Determine the (X, Y) coordinate at the center of the cell enclosing the given text.  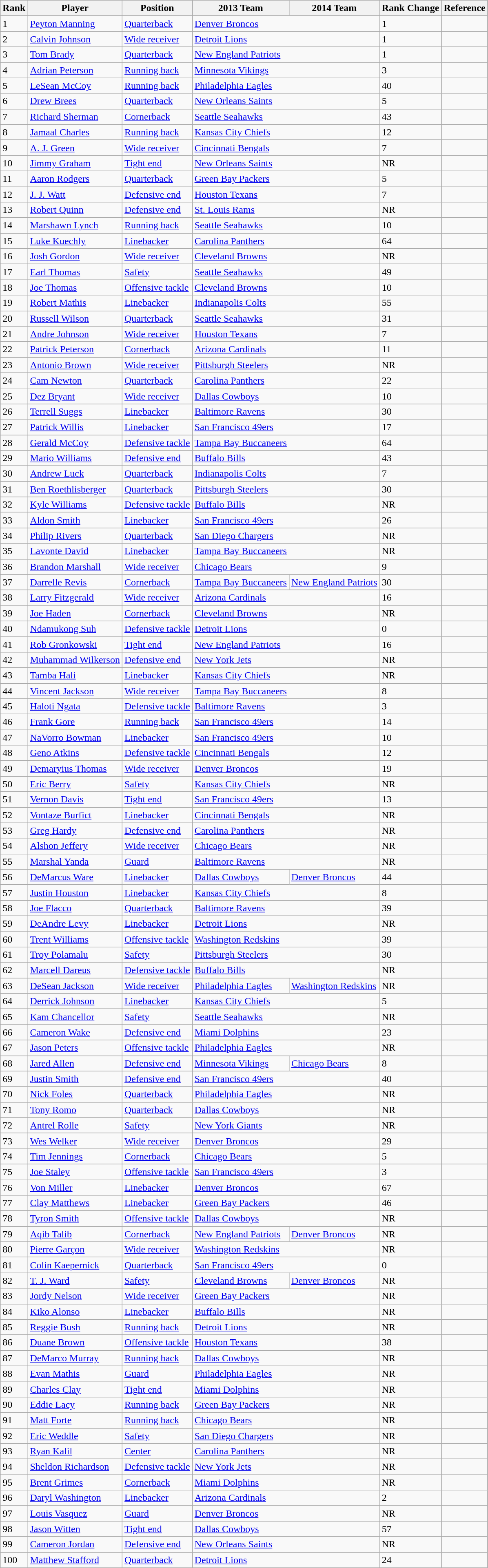
79 (14, 1234)
66 (14, 1032)
Charles Clay (75, 1389)
95 (14, 1482)
Daryl Washington (75, 1498)
Earl Thomas (75, 272)
Jason Peters (75, 1048)
DeAndre Levy (75, 923)
25 (14, 396)
Peyton Manning (75, 24)
Marshal Yanda (75, 861)
60 (14, 939)
Reference (464, 8)
Kyle Williams (75, 505)
Andrew Luck (75, 474)
Russell Wilson (75, 318)
DeMarcus Ware (75, 877)
Jamaal Charles (75, 132)
Patrick Peterson (75, 349)
74 (14, 1156)
DeMarco Murray (75, 1358)
Darrelle Revis (75, 582)
Matthew Stafford (75, 1560)
Terrell Suggs (75, 411)
Derrick Johnson (75, 1001)
St. Louis Rams (286, 210)
85 (14, 1327)
Ryan Kalil (75, 1451)
Calvin Johnson (75, 39)
Duane Brown (75, 1343)
80 (14, 1250)
47 (14, 738)
Center (157, 1451)
33 (14, 520)
Louis Vasquez (75, 1513)
82 (14, 1281)
Muhammad Wilkerson (75, 660)
Tyron Smith (75, 1219)
Joe Staley (75, 1172)
Cam Newton (75, 380)
Cameron Jordan (75, 1544)
Player (75, 8)
18 (14, 287)
Vincent Jackson (75, 691)
Sheldon Richardson (75, 1467)
93 (14, 1451)
Ndamukong Suh (75, 629)
Demaryius Thomas (75, 769)
62 (14, 970)
90 (14, 1405)
Tim Jennings (75, 1156)
41 (14, 644)
Dez Bryant (75, 396)
Drew Brees (75, 101)
88 (14, 1374)
Gerald McCoy (75, 442)
J. J. Watt (75, 194)
Evan Mathis (75, 1374)
73 (14, 1141)
T. J. Ward (75, 1281)
Luke Kuechly (75, 241)
86 (14, 1343)
Philip Rivers (75, 536)
100 (14, 1560)
Haloti Ngata (75, 707)
32 (14, 505)
35 (14, 551)
6 (14, 101)
36 (14, 567)
27 (14, 427)
65 (14, 1017)
4 (14, 70)
89 (14, 1389)
54 (14, 846)
15 (14, 241)
New York Giants (286, 1125)
63 (14, 986)
50 (14, 784)
Kiko Alonso (75, 1312)
48 (14, 753)
Aldon Smith (75, 520)
87 (14, 1358)
Lavonte David (75, 551)
Marshawn Lynch (75, 225)
83 (14, 1296)
84 (14, 1312)
56 (14, 877)
Joe Thomas (75, 287)
Cameron Wake (75, 1032)
Robert Quinn (75, 210)
34 (14, 536)
Rank (14, 8)
A. J. Green (75, 148)
78 (14, 1219)
Aaron Rodgers (75, 179)
Matt Forte (75, 1420)
Troy Polamalu (75, 955)
Mario Williams (75, 458)
DeSean Jackson (75, 986)
Patrick Willis (75, 427)
68 (14, 1063)
Josh Gordon (75, 256)
Ben Roethlisberger (75, 489)
LeSean McCoy (75, 86)
Joe Flacco (75, 908)
Brent Grimes (75, 1482)
Nick Foles (75, 1094)
20 (14, 318)
Eric Weddle (75, 1435)
58 (14, 908)
Geno Atkins (75, 753)
Joe Haden (75, 613)
94 (14, 1467)
Tamba Hali (75, 675)
Brandon Marshall (75, 567)
Frank Gore (75, 722)
Vontaze Burfict (75, 815)
Tony Romo (75, 1110)
Alshon Jeffery (75, 846)
Justin Houston (75, 892)
Jared Allen (75, 1063)
42 (14, 660)
77 (14, 1203)
91 (14, 1420)
Vernon Davis (75, 799)
Greg Hardy (75, 830)
96 (14, 1498)
Richard Sherman (75, 117)
37 (14, 582)
Adrian Peterson (75, 70)
70 (14, 1094)
Eric Berry (75, 784)
2014 Team (334, 8)
Antonio Brown (75, 365)
51 (14, 799)
Jason Witten (75, 1529)
Larry Fitzgerald (75, 598)
Tom Brady (75, 55)
76 (14, 1188)
81 (14, 1265)
Jimmy Graham (75, 163)
53 (14, 830)
Jordy Nelson (75, 1296)
69 (14, 1079)
59 (14, 923)
Aqib Talib (75, 1234)
28 (14, 442)
Pierre Garçon (75, 1250)
Position (157, 8)
61 (14, 955)
98 (14, 1529)
71 (14, 1110)
Trent Williams (75, 939)
Andre Johnson (75, 334)
Antrel Rolle (75, 1125)
2013 Team (241, 8)
45 (14, 707)
Rob Gronkowski (75, 644)
Marcell Dareus (75, 970)
Clay Matthews (75, 1203)
Rank Change (410, 8)
52 (14, 815)
99 (14, 1544)
72 (14, 1125)
NaVorro Bowman (75, 738)
Kam Chancellor (75, 1017)
Colin Kaepernick (75, 1265)
92 (14, 1435)
97 (14, 1513)
Justin Smith (75, 1079)
Von Miller (75, 1188)
Reggie Bush (75, 1327)
Eddie Lacy (75, 1405)
21 (14, 334)
75 (14, 1172)
Robert Mathis (75, 303)
Wes Welker (75, 1141)
